Return [x, y] of the center of cell containing provided text 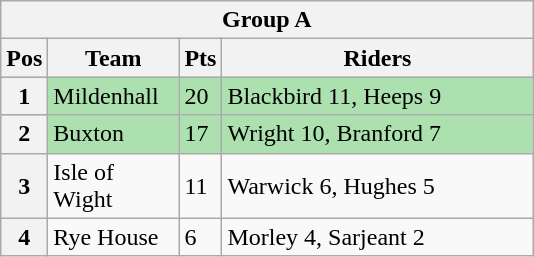
20 [200, 96]
Warwick 6, Hughes 5 [378, 186]
11 [200, 186]
4 [24, 237]
3 [24, 186]
2 [24, 134]
Isle of Wight [114, 186]
Pts [200, 58]
Rye House [114, 237]
Buxton [114, 134]
1 [24, 96]
Riders [378, 58]
Morley 4, Sarjeant 2 [378, 237]
Blackbird 11, Heeps 9 [378, 96]
17 [200, 134]
Team [114, 58]
Wright 10, Branford 7 [378, 134]
Mildenhall [114, 96]
Pos [24, 58]
6 [200, 237]
Group A [267, 20]
